Scan for the cell matching the given text and deliver its (X, Y) coordinate at center. 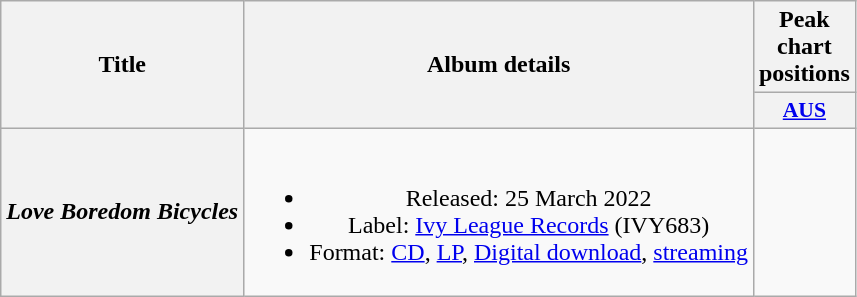
Album details (499, 65)
Released: 25 March 2022Label: Ivy League Records (IVY683)Format: CD, LP, Digital download, streaming (499, 212)
Peak chart positions (804, 47)
Title (122, 65)
AUS (804, 111)
Love Boredom Bicycles (122, 212)
